Identify which cell holds the provided text, then report its [x, y] central coordinate. 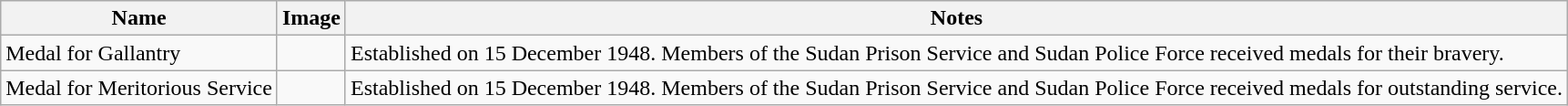
Image [311, 18]
Established on 15 December 1948. Members of the Sudan Prison Service and Sudan Police Force received medals for outstanding service. [956, 88]
Medal for Gallantry [139, 53]
Established on 15 December 1948. Members of the Sudan Prison Service and Sudan Police Force received medals for their bravery. [956, 53]
Name [139, 18]
Medal for Meritorious Service [139, 88]
Notes [956, 18]
